Find where the given text appears and provide that cell's center as (x, y) coordinate. 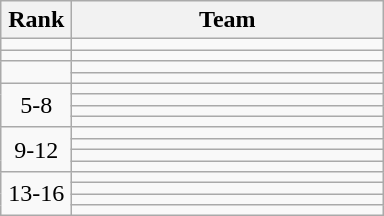
Team (228, 20)
9-12 (36, 149)
5-8 (36, 105)
13-16 (36, 194)
Rank (36, 20)
